Capture the cell that displays the provided text and extract its (x, y) central coordinate. 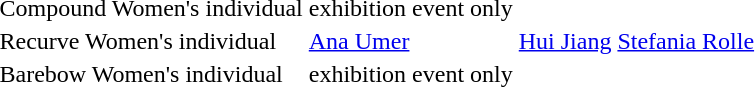
Hui Jiang (565, 41)
Ana Umer (410, 41)
